For the text-containing cell, return its midpoint in [x, y] coordinate format. 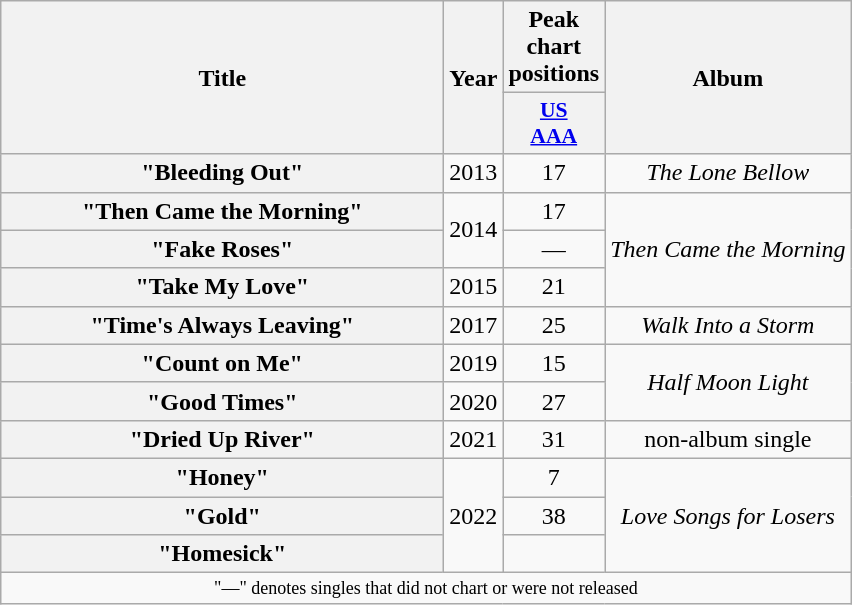
2015 [474, 287]
2020 [474, 401]
"—" denotes singles that did not chart or were not released [426, 588]
"Good Times" [222, 401]
2022 [474, 515]
38 [554, 515]
25 [554, 325]
"Time's Always Leaving" [222, 325]
Walk Into a Storm [728, 325]
2013 [474, 173]
15 [554, 363]
USAAA [554, 124]
2017 [474, 325]
Title [222, 78]
"Honey" [222, 477]
"Take My Love" [222, 287]
2019 [474, 363]
"Then Came the Morning" [222, 211]
31 [554, 439]
non-album single [728, 439]
Peak chart positions [554, 47]
21 [554, 287]
Then Came the Morning [728, 249]
Love Songs for Losers [728, 515]
"Count on Me" [222, 363]
Year [474, 78]
7 [554, 477]
"Bleeding Out" [222, 173]
Half Moon Light [728, 382]
"Fake Roses" [222, 249]
"Dried Up River" [222, 439]
The Lone Bellow [728, 173]
"Homesick" [222, 554]
2014 [474, 230]
Album [728, 78]
27 [554, 401]
2021 [474, 439]
— [554, 249]
"Gold" [222, 515]
